Return [x, y] of the center of cell containing provided text 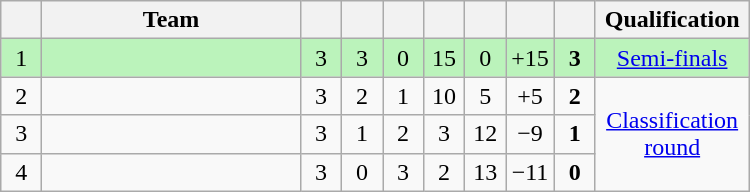
+5 [530, 96]
5 [486, 96]
+15 [530, 58]
13 [486, 172]
Qualification [672, 20]
Classification round [672, 134]
10 [444, 96]
−9 [530, 134]
Team [172, 20]
12 [486, 134]
15 [444, 58]
4 [22, 172]
−11 [530, 172]
Semi-finals [672, 58]
